Find where the given text appears and provide that cell's center as (x, y) coordinate. 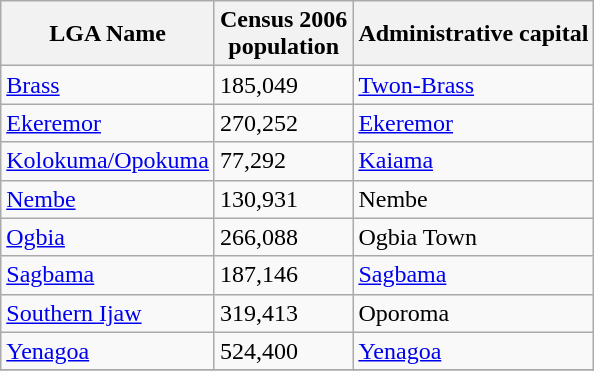
Kaiama (474, 161)
LGA Name (108, 34)
266,088 (283, 237)
187,146 (283, 275)
Twon-Brass (474, 85)
185,049 (283, 85)
319,413 (283, 313)
Administrative capital (474, 34)
524,400 (283, 351)
270,252 (283, 123)
Kolokuma/Opokuma (108, 161)
77,292 (283, 161)
Brass (108, 85)
Census 2006 population (283, 34)
Oporoma (474, 313)
Southern Ijaw (108, 313)
130,931 (283, 199)
Ogbia (108, 237)
Ogbia Town (474, 237)
